Pinpoint the cell where the given text exists, returning its [X, Y] midpoint coordinate. 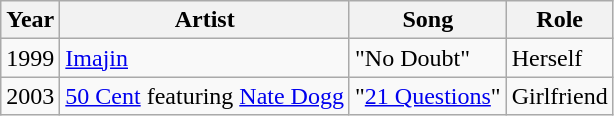
Song [428, 20]
Girlfriend [560, 96]
Year [30, 20]
1999 [30, 58]
"21 Questions" [428, 96]
Herself [560, 58]
50 Cent featuring Nate Dogg [205, 96]
"No Doubt" [428, 58]
Role [560, 20]
Artist [205, 20]
Imajin [205, 58]
2003 [30, 96]
